Identify which cell holds the provided text, then report its [X, Y] central coordinate. 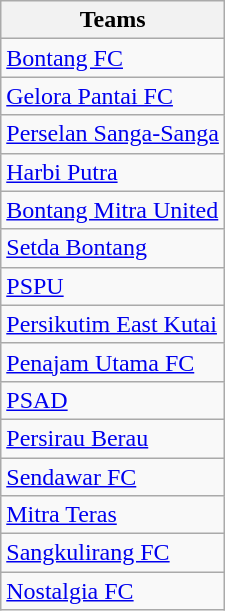
Harbi Putra [113, 172]
Gelora Pantai FC [113, 96]
Sangkulirang FC [113, 553]
PSPU [113, 286]
Persirau Berau [113, 438]
Bontang Mitra United [113, 210]
Setda Bontang [113, 248]
Nostalgia FC [113, 591]
Sendawar FC [113, 477]
Penajam Utama FC [113, 362]
Mitra Teras [113, 515]
Perselan Sanga-Sanga [113, 134]
Persikutim East Kutai [113, 324]
Bontang FC [113, 58]
Teams [113, 20]
PSAD [113, 400]
